Find where the given text appears and provide that cell's center as [X, Y] coordinate. 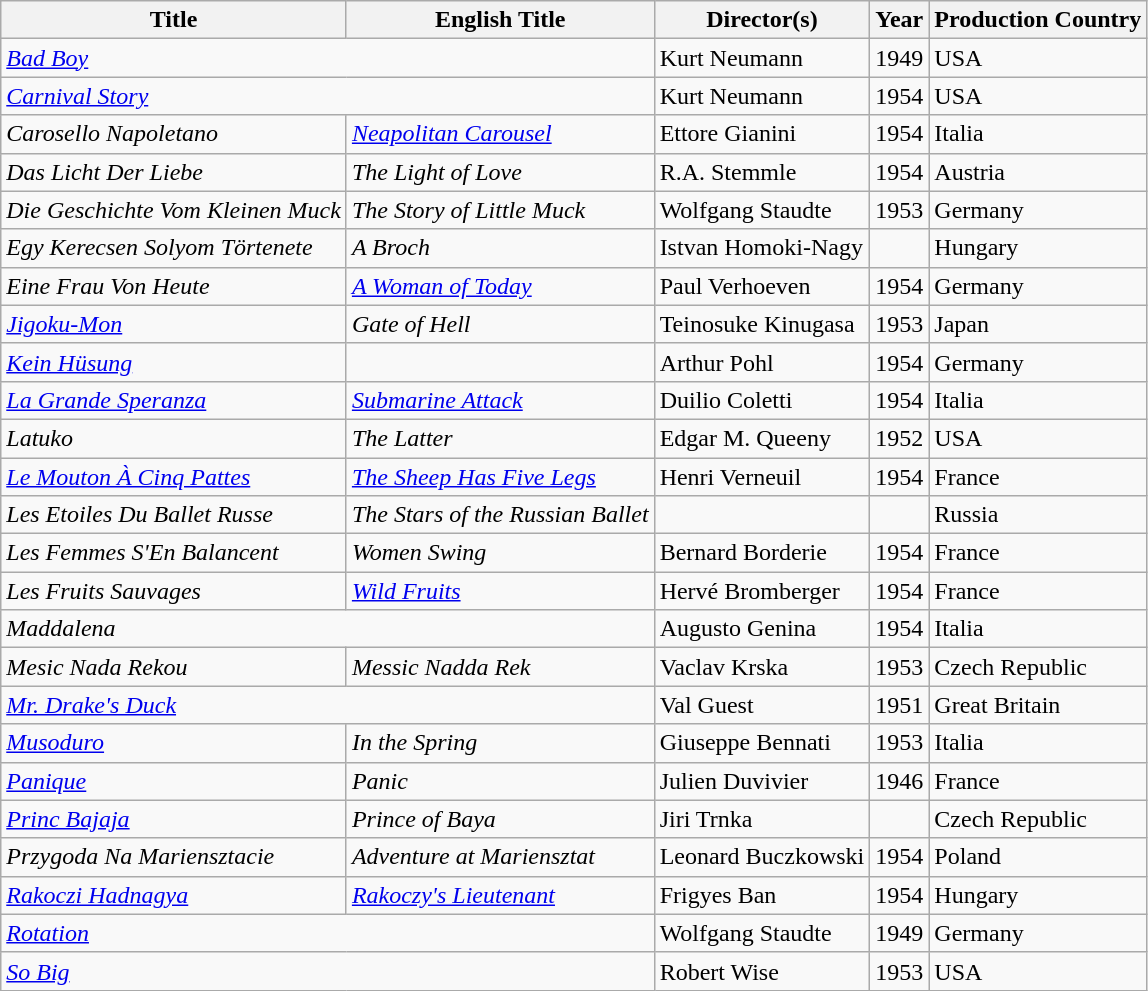
1946 [900, 781]
Japan [1038, 324]
The Stars of the Russian Ballet [500, 515]
Panique [174, 781]
Submarine Attack [500, 400]
Rakoczy's Lieutenant [500, 895]
Istvan Homoki-Nagy [762, 248]
Egy Kerecsen Solyom Törtenete [174, 248]
Neapolitan Carousel [500, 134]
Prince of Baya [500, 819]
Giuseppe Bennati [762, 743]
Musoduro [174, 743]
So Big [328, 971]
Hervé Bromberger [762, 591]
Vaclav Krska [762, 667]
1951 [900, 705]
Val Guest [762, 705]
Carosello Napoletano [174, 134]
1952 [900, 438]
Bad Boy [328, 58]
Maddalena [328, 629]
A Broch [500, 248]
Die Geschichte Vom Kleinen Muck [174, 210]
Leonard Buczkowski [762, 857]
Director(s) [762, 20]
Great Britain [1038, 705]
Princ Bajaja [174, 819]
Henri Verneuil [762, 477]
Le Mouton À Cinq Pattes [174, 477]
Title [174, 20]
Production Country [1038, 20]
Panic [500, 781]
In the Spring [500, 743]
The Story of Little Muck [500, 210]
English Title [500, 20]
Paul Verhoeven [762, 286]
Women Swing [500, 553]
R.A. Stemmle [762, 172]
A Woman of Today [500, 286]
Augusto Genina [762, 629]
Kein Hüsung [174, 362]
Les Etoiles Du Ballet Russe [174, 515]
Eine Frau Von Heute [174, 286]
Mr. Drake's Duck [328, 705]
Bernard Borderie [762, 553]
Les Fruits Sauvages [174, 591]
Les Femmes S'En Balancent [174, 553]
Rotation [328, 933]
Adventure at Mariensztat [500, 857]
Edgar M. Queeny [762, 438]
Austria [1038, 172]
Messic Nadda Rek [500, 667]
La Grande Speranza [174, 400]
Frigyes Ban [762, 895]
Robert Wise [762, 971]
Poland [1038, 857]
Das Licht Der Liebe [174, 172]
The Sheep Has Five Legs [500, 477]
Wild Fruits [500, 591]
Carnival Story [328, 96]
Russia [1038, 515]
Ettore Gianini [762, 134]
Latuko [174, 438]
The Latter [500, 438]
Jiri Trnka [762, 819]
Year [900, 20]
Przygoda Na Mariensztacie [174, 857]
Rakoczi Hadnagya [174, 895]
Jigoku-Mon [174, 324]
The Light of Love [500, 172]
Teinosuke Kinugasa [762, 324]
Duilio Coletti [762, 400]
Gate of Hell [500, 324]
Mesic Nada Rekou [174, 667]
Arthur Pohl [762, 362]
Julien Duvivier [762, 781]
